Determine the (x, y) coordinate at the center of the cell enclosing the given text.  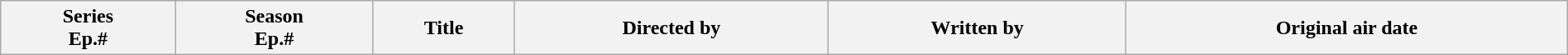
SeriesEp.# (88, 28)
Written by (978, 28)
Original air date (1347, 28)
Title (443, 28)
SeasonEp.# (275, 28)
Directed by (672, 28)
